Detect which cell encompasses the target text, then output its (X, Y) center coordinate. 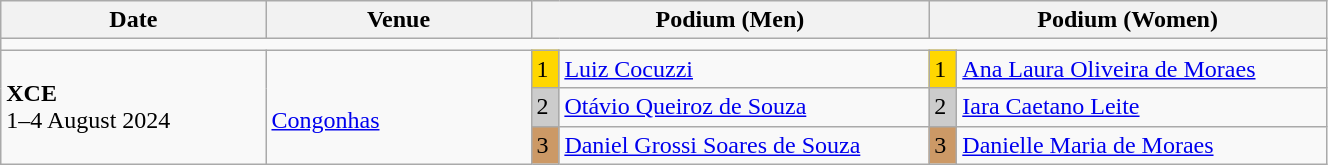
Podium (Women) (1128, 20)
Otávio Queiroz de Souza (744, 107)
Danielle Maria de Moraes (1142, 145)
Podium (Men) (730, 20)
Daniel Grossi Soares de Souza (744, 145)
Ana Laura Oliveira de Moraes (1142, 69)
XCE 1–4 August 2024 (134, 107)
Date (134, 20)
Venue (398, 20)
Iara Caetano Leite (1142, 107)
Congonhas (398, 107)
Luiz Cocuzzi (744, 69)
